Return [X, Y] of the center of cell containing provided text 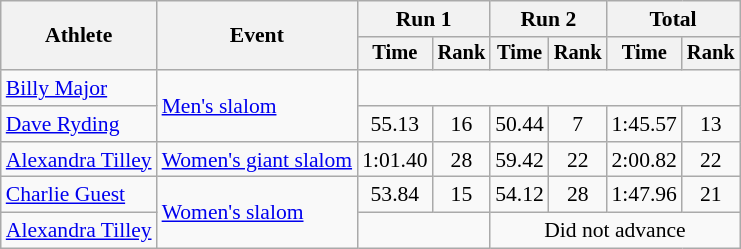
54.12 [520, 195]
Men's slalom [258, 106]
Event [258, 36]
21 [711, 195]
50.44 [520, 124]
55.13 [394, 124]
59.42 [520, 160]
Billy Major [79, 88]
1:45.57 [644, 124]
Women's giant slalom [258, 160]
Run 2 [548, 19]
Dave Ryding [79, 124]
1:01.40 [394, 160]
15 [462, 195]
53.84 [394, 195]
1:47.96 [644, 195]
Did not advance [614, 231]
Charlie Guest [79, 195]
Athlete [79, 36]
2:00.82 [644, 160]
Women's slalom [258, 212]
16 [462, 124]
Run 1 [424, 19]
13 [711, 124]
7 [578, 124]
Total [672, 19]
